Search for the cell housing the specified text and yield its [X, Y] center coordinate. 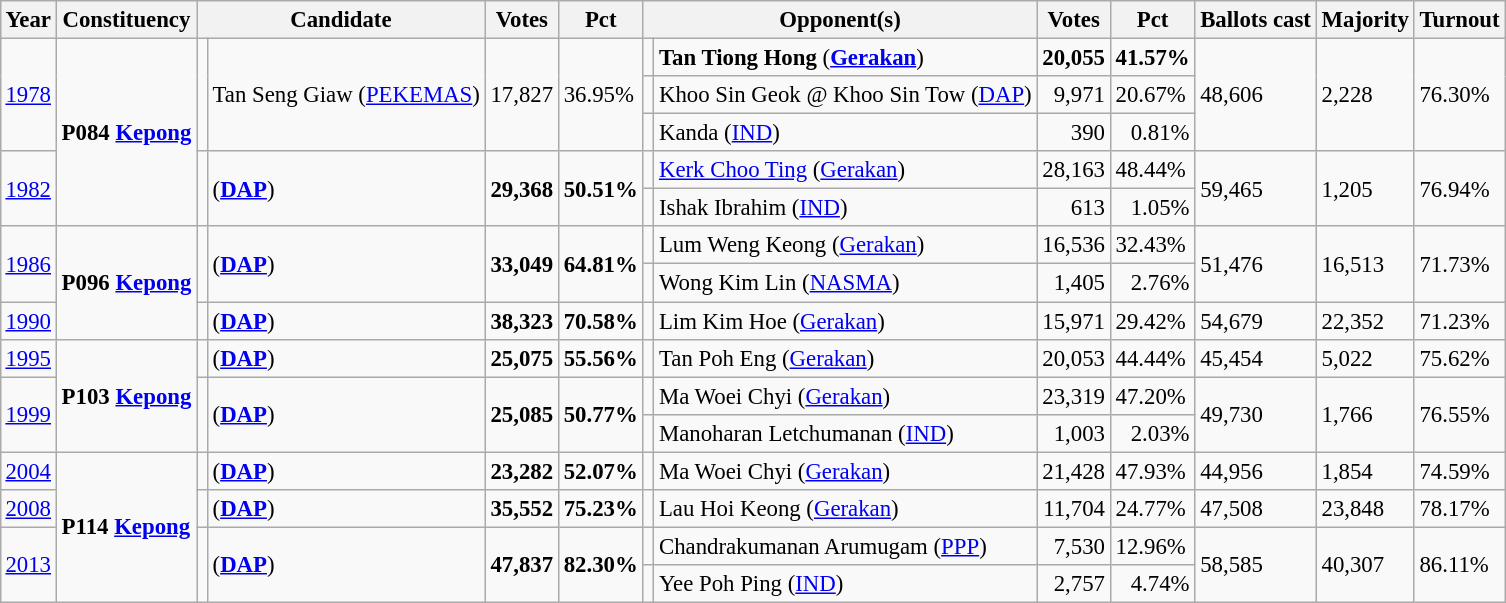
76.55% [1460, 414]
23,282 [522, 471]
2008 [28, 508]
2004 [28, 471]
25,075 [522, 358]
20,053 [1074, 358]
Opponent(s) [840, 20]
82.30% [600, 564]
35,552 [522, 508]
78.17% [1460, 508]
1,205 [1365, 188]
Tan Tiong Hong (Gerakan) [846, 57]
1982 [28, 188]
Yee Poh Ping (IND) [846, 584]
16,536 [1074, 245]
P103 Kepong [126, 396]
1.05% [1152, 208]
Chandrakumanan Arumugam (PPP) [846, 546]
70.58% [600, 321]
47,837 [522, 564]
21,428 [1074, 471]
Khoo Sin Geok @ Khoo Sin Tow (DAP) [846, 95]
1,766 [1365, 414]
76.94% [1460, 188]
Lim Kim Hoe (Gerakan) [846, 321]
40,307 [1365, 564]
2.76% [1152, 283]
54,679 [1256, 321]
50.51% [600, 188]
41.57% [1152, 57]
1,854 [1365, 471]
Lum Weng Keong (Gerakan) [846, 245]
25,085 [522, 414]
Lau Hoi Keong (Gerakan) [846, 508]
12.96% [1152, 546]
7,530 [1074, 546]
36.95% [600, 94]
17,827 [522, 94]
71.73% [1460, 264]
Kerk Choo Ting (Gerakan) [846, 170]
24.77% [1152, 508]
29.42% [1152, 321]
75.23% [600, 508]
76.30% [1460, 94]
Tan Poh Eng (Gerakan) [846, 358]
38,323 [522, 321]
Ishak Ibrahim (IND) [846, 208]
Kanda (IND) [846, 133]
49,730 [1256, 414]
28,163 [1074, 170]
16,513 [1365, 264]
1986 [28, 264]
Wong Kim Lin (NASMA) [846, 283]
2,228 [1365, 94]
55.56% [600, 358]
47.20% [1152, 396]
Turnout [1460, 20]
47.93% [1152, 471]
86.11% [1460, 564]
P084 Kepong [126, 132]
22,352 [1365, 321]
52.07% [600, 471]
1,003 [1074, 433]
44,956 [1256, 471]
4.74% [1152, 584]
48,606 [1256, 94]
50.77% [600, 414]
58,585 [1256, 564]
Year [28, 20]
64.81% [600, 264]
5,022 [1365, 358]
0.81% [1152, 133]
P096 Kepong [126, 282]
75.62% [1460, 358]
2013 [28, 564]
47,508 [1256, 508]
20,055 [1074, 57]
11,704 [1074, 508]
390 [1074, 133]
1999 [28, 414]
74.59% [1460, 471]
59,465 [1256, 188]
15,971 [1074, 321]
23,848 [1365, 508]
Tan Seng Giaw (PEKEMAS) [346, 94]
Majority [1365, 20]
P114 Kepong [126, 527]
23,319 [1074, 396]
29,368 [522, 188]
Candidate [342, 20]
1,405 [1074, 283]
613 [1074, 208]
71.23% [1460, 321]
33,049 [522, 264]
Ballots cast [1256, 20]
9,971 [1074, 95]
20.67% [1152, 95]
Constituency [126, 20]
1978 [28, 94]
45,454 [1256, 358]
2,757 [1074, 584]
Manoharan Letchumanan (IND) [846, 433]
2.03% [1152, 433]
1995 [28, 358]
44.44% [1152, 358]
32.43% [1152, 245]
48.44% [1152, 170]
1990 [28, 321]
51,476 [1256, 264]
